Return (X, Y) of the center of cell containing provided text 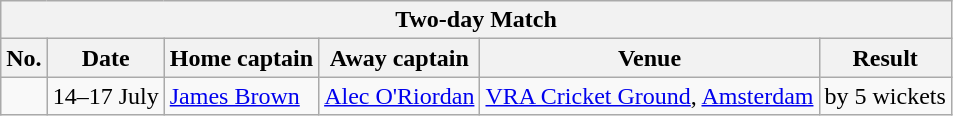
by 5 wickets (885, 96)
Result (885, 58)
Date (106, 58)
Venue (650, 58)
Alec O'Riordan (400, 96)
Home captain (241, 58)
VRA Cricket Ground, Amsterdam (650, 96)
James Brown (241, 96)
14–17 July (106, 96)
Two-day Match (476, 20)
No. (24, 58)
Away captain (400, 58)
